Identify which cell holds the provided text, then report its [x, y] central coordinate. 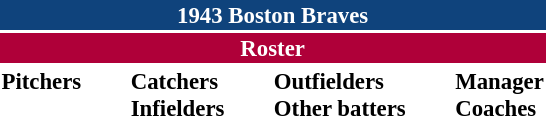
Roster [272, 48]
1943 Boston Braves [272, 15]
